Search for the cell housing the specified text and yield its [X, Y] center coordinate. 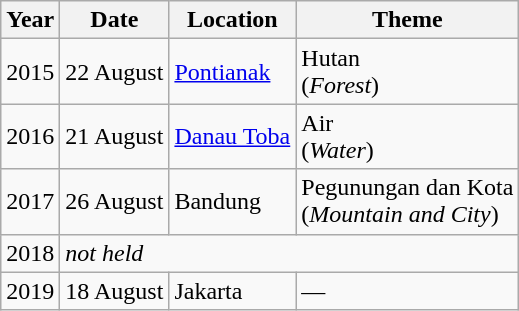
Bandung [232, 202]
Location [232, 20]
Date [114, 20]
2018 [30, 253]
Year [30, 20]
2015 [30, 72]
Theme [408, 20]
Air(Water) [408, 136]
2017 [30, 202]
Hutan(Forest) [408, 72]
Pegunungan dan Kota(Mountain and City) [408, 202]
2016 [30, 136]
18 August [114, 291]
22 August [114, 72]
21 August [114, 136]
Jakarta [232, 291]
Pontianak [232, 72]
— [408, 291]
not held [290, 253]
Danau Toba [232, 136]
2019 [30, 291]
26 August [114, 202]
